Return [x, y] of the center of cell containing provided text 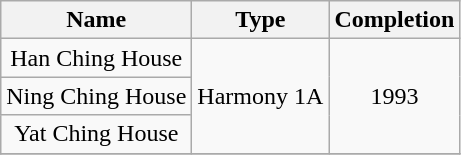
Type [260, 20]
1993 [394, 96]
Name [96, 20]
Ning Ching House [96, 96]
Completion [394, 20]
Harmony 1A [260, 96]
Yat Ching House [96, 134]
Han Ching House [96, 58]
